Identify which cell holds the provided text, then report its (x, y) central coordinate. 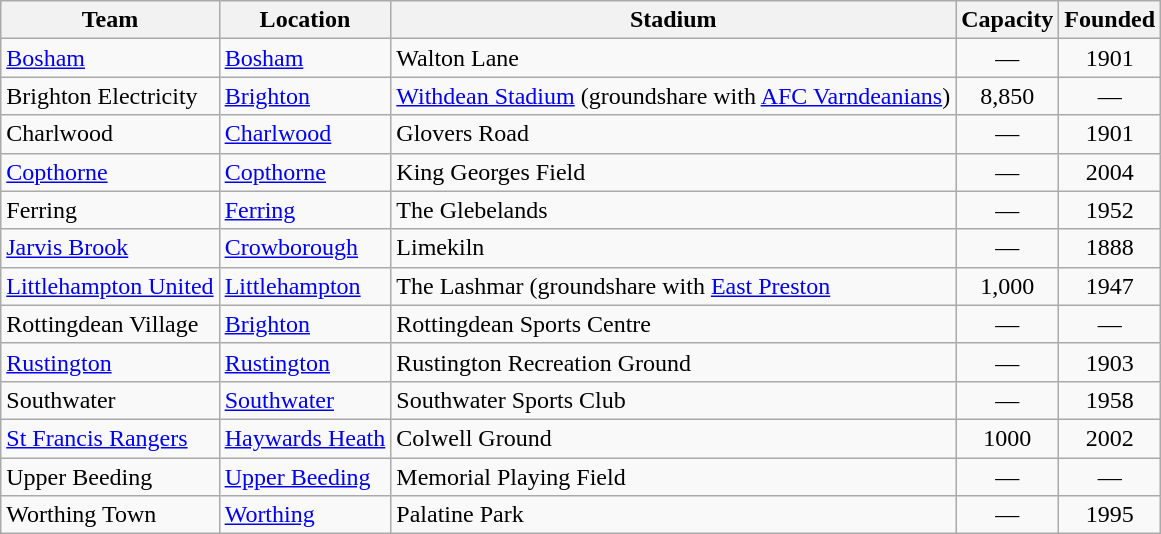
Littlehampton (305, 286)
Worthing Town (110, 515)
1995 (1110, 515)
Team (110, 20)
Colwell Ground (674, 438)
1903 (1110, 362)
Rustington Recreation Ground (674, 362)
8,850 (1008, 96)
1000 (1008, 438)
1888 (1110, 248)
The Lashmar (groundshare with East Preston (674, 286)
Crowborough (305, 248)
Haywards Heath (305, 438)
Stadium (674, 20)
Walton Lane (674, 58)
Withdean Stadium (groundshare with AFC Varndeanians) (674, 96)
Founded (1110, 20)
Location (305, 20)
Palatine Park (674, 515)
Jarvis Brook (110, 248)
1,000 (1008, 286)
King Georges Field (674, 172)
1958 (1110, 400)
2004 (1110, 172)
Southwater Sports Club (674, 400)
Memorial Playing Field (674, 477)
Capacity (1008, 20)
Rottingdean Sports Centre (674, 324)
Brighton Electricity (110, 96)
Worthing (305, 515)
1947 (1110, 286)
Glovers Road (674, 134)
1952 (1110, 210)
Limekiln (674, 248)
St Francis Rangers (110, 438)
Littlehampton United (110, 286)
The Glebelands (674, 210)
Rottingdean Village (110, 324)
2002 (1110, 438)
